Detect which cell encompasses the target text, then output its [x, y] center coordinate. 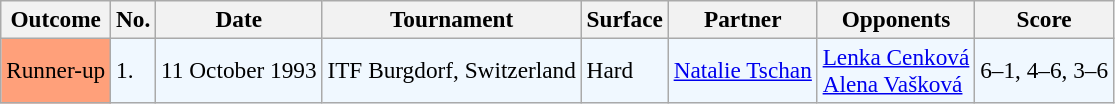
Natalie Tschan [742, 70]
11 October 1993 [239, 70]
Score [1044, 19]
ITF Burgdorf, Switzerland [452, 70]
Tournament [452, 19]
No. [134, 19]
Date [239, 19]
1. [134, 70]
6–1, 4–6, 3–6 [1044, 70]
Hard [624, 70]
Lenka Cenková Alena Vašková [896, 70]
Opponents [896, 19]
Outcome [56, 19]
Runner-up [56, 70]
Partner [742, 19]
Surface [624, 19]
